From the cell containing the given text, extract its center point as [x, y] coordinate. 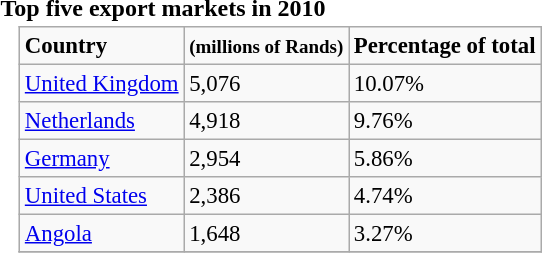
Country [102, 46]
Percentage of total [444, 46]
5.86% [444, 159]
Germany [102, 159]
(millions of Rands) [266, 46]
1,648 [266, 234]
4,918 [266, 121]
9.76% [444, 121]
2,386 [266, 196]
5,076 [266, 83]
4.74% [444, 196]
2,954 [266, 159]
Angola [102, 234]
3.27% [444, 234]
Netherlands [102, 121]
10.07% [444, 83]
United Kingdom [102, 83]
United States [102, 196]
